From the cell containing the given text, extract its center point as (x, y) coordinate. 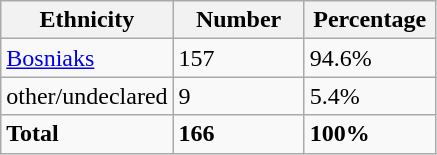
Number (238, 20)
166 (238, 134)
Percentage (370, 20)
other/undeclared (87, 96)
Ethnicity (87, 20)
Total (87, 134)
94.6% (370, 58)
5.4% (370, 96)
157 (238, 58)
100% (370, 134)
9 (238, 96)
Bosniaks (87, 58)
